Extract the (X, Y) coordinate from the center of the cell holding the provided text.  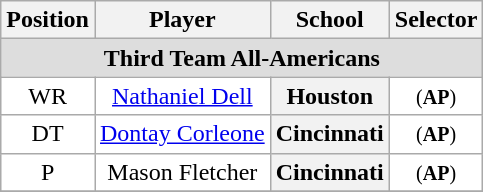
Houston (330, 96)
Third Team All-Americans (242, 58)
Dontay Corleone (182, 134)
DT (48, 134)
P (48, 172)
School (330, 20)
WR (48, 96)
Player (182, 20)
Mason Fletcher (182, 172)
Nathaniel Dell (182, 96)
Selector (436, 20)
Position (48, 20)
